Capture the cell that displays the provided text and extract its (x, y) central coordinate. 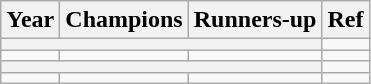
Year (30, 20)
Ref (346, 20)
Runners-up (255, 20)
Champions (124, 20)
